Capture the cell that displays the provided text and extract its [X, Y] central coordinate. 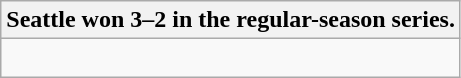
Seattle won 3–2 in the regular-season series. [231, 20]
